Provide the (x, y) coordinate of the cell's center where the given text is located.  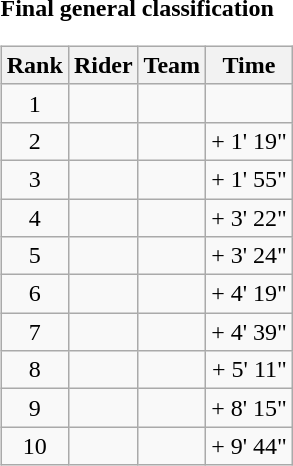
8 (34, 370)
2 (34, 141)
4 (34, 217)
Rank (34, 65)
7 (34, 332)
+ 1' 19" (250, 141)
+ 4' 19" (250, 294)
5 (34, 256)
+ 3' 24" (250, 256)
Rider (103, 65)
9 (34, 408)
3 (34, 179)
+ 1' 55" (250, 179)
10 (34, 446)
+ 3' 22" (250, 217)
+ 5' 11" (250, 370)
+ 8' 15" (250, 408)
6 (34, 294)
+ 9' 44" (250, 446)
1 (34, 103)
Time (250, 65)
Team (172, 65)
+ 4' 39" (250, 332)
